Capture the cell that displays the provided text and extract its [X, Y] central coordinate. 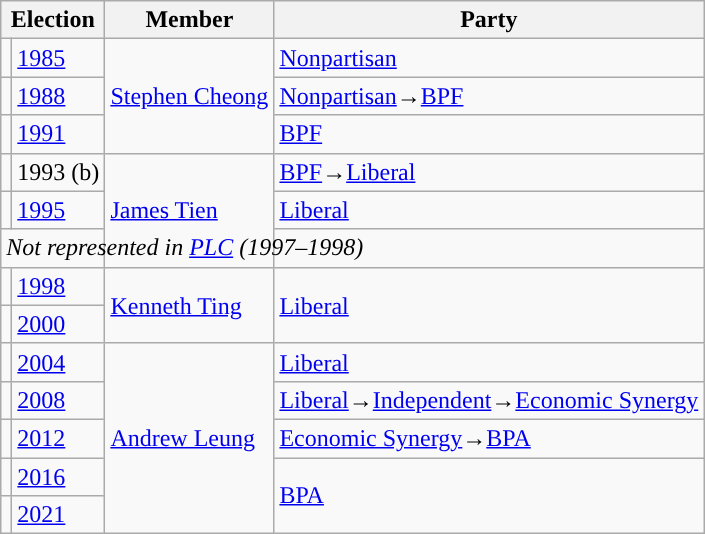
1995 [58, 210]
1993 (b) [58, 172]
Kenneth Ting [190, 305]
BPF→Liberal [489, 172]
1998 [58, 286]
Member [190, 20]
2004 [58, 362]
James Tien [190, 210]
Party [489, 20]
1991 [58, 134]
BPA [489, 496]
1988 [58, 96]
BPF [489, 134]
1985 [58, 58]
2021 [58, 515]
Economic Synergy→BPA [489, 438]
Nonpartisan [489, 58]
2000 [58, 324]
Election [53, 20]
Stephen Cheong [190, 96]
2008 [58, 400]
Not represented in PLC (1997–1998) [352, 248]
2012 [58, 438]
Liberal→Independent→Economic Synergy [489, 400]
Nonpartisan→BPF [489, 96]
Andrew Leung [190, 438]
2016 [58, 477]
